For the text-containing cell, return its midpoint in [x, y] coordinate format. 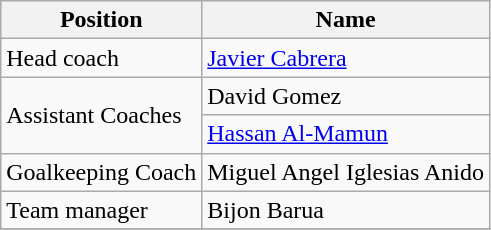
Assistant Coaches [102, 115]
Hassan Al-Mamun [346, 134]
Head coach [102, 58]
Goalkeeping Coach [102, 172]
Bijon Barua [346, 210]
Team manager [102, 210]
Miguel Angel Iglesias Anido [346, 172]
David Gomez [346, 96]
Name [346, 20]
Position [102, 20]
Javier Cabrera [346, 58]
